Output the [x, y] coordinate of the center of the cell containing the given text.  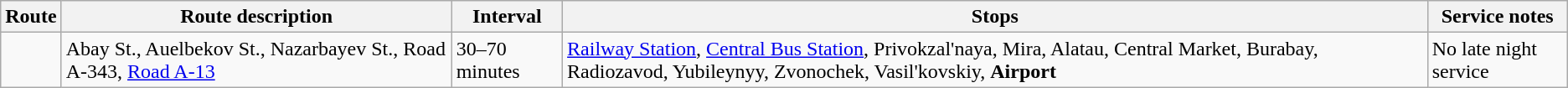
Stops [995, 17]
Abay St., Auelbekov St., Nazarbayev St., Road A-343, Road A-13 [256, 60]
Interval [507, 17]
Route [31, 17]
Route description [256, 17]
No late night service [1498, 60]
Service notes [1498, 17]
30–70 minutes [507, 60]
